Pinpoint the cell where the given text exists, returning its [X, Y] midpoint coordinate. 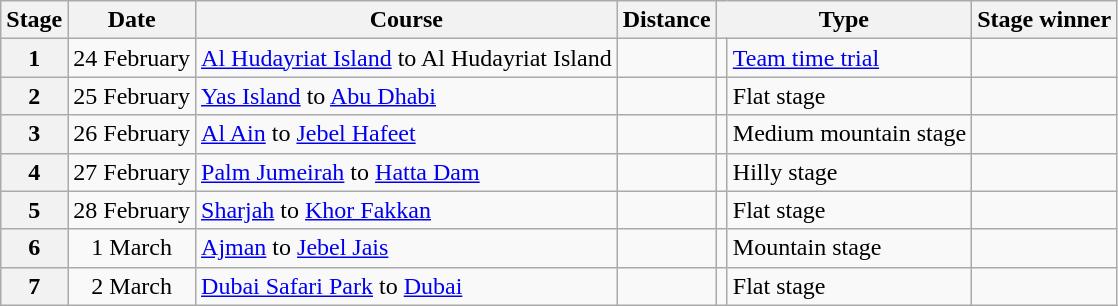
24 February [132, 58]
Stage [34, 20]
1 [34, 58]
7 [34, 286]
Date [132, 20]
6 [34, 248]
Distance [666, 20]
Mountain stage [849, 248]
2 March [132, 286]
Medium mountain stage [849, 134]
Sharjah to Khor Fakkan [407, 210]
25 February [132, 96]
Yas Island to Abu Dhabi [407, 96]
Course [407, 20]
Hilly stage [849, 172]
27 February [132, 172]
Palm Jumeirah to Hatta Dam [407, 172]
2 [34, 96]
5 [34, 210]
26 February [132, 134]
Al Ain to Jebel Hafeet [407, 134]
Team time trial [849, 58]
Type [844, 20]
Al Hudayriat Island to Al Hudayriat Island [407, 58]
28 February [132, 210]
3 [34, 134]
4 [34, 172]
1 March [132, 248]
Dubai Safari Park to Dubai [407, 286]
Stage winner [1044, 20]
Ajman to Jebel Jais [407, 248]
